For the text-containing cell, return its midpoint in [X, Y] coordinate format. 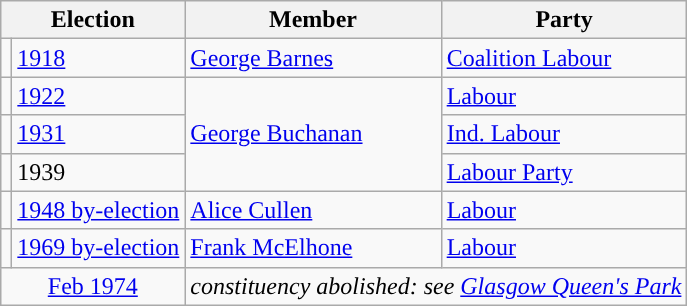
George Buchanan [313, 134]
George Barnes [313, 58]
1939 [98, 172]
Ind. Labour [564, 134]
Member [313, 20]
1948 by-election [98, 210]
1922 [98, 96]
Election [93, 20]
1969 by-election [98, 248]
1931 [98, 134]
Labour Party [564, 172]
Alice Cullen [313, 210]
Party [564, 20]
1918 [98, 58]
Frank McElhone [313, 248]
constituency abolished: see Glasgow Queen's Park [436, 286]
Coalition Labour [564, 58]
Feb 1974 [93, 286]
